Detect which cell encompasses the target text, then output its [x, y] center coordinate. 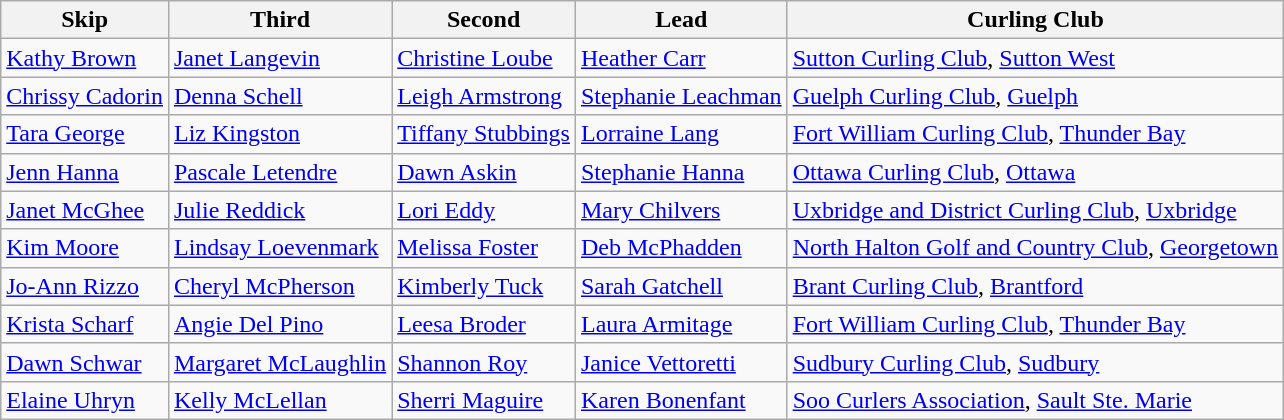
Leesa Broder [484, 324]
Lindsay Loevenmark [280, 248]
Angie Del Pino [280, 324]
Christine Loube [484, 58]
Shannon Roy [484, 362]
Tiffany Stubbings [484, 134]
Jo-Ann Rizzo [85, 286]
Dawn Askin [484, 172]
Sarah Gatchell [681, 286]
Ottawa Curling Club, Ottawa [1036, 172]
Denna Schell [280, 96]
Lead [681, 20]
Skip [85, 20]
Sherri Maguire [484, 400]
Uxbridge and District Curling Club, Uxbridge [1036, 210]
Curling Club [1036, 20]
Pascale Letendre [280, 172]
Mary Chilvers [681, 210]
Deb McPhadden [681, 248]
Brant Curling Club, Brantford [1036, 286]
Janet McGhee [85, 210]
Margaret McLaughlin [280, 362]
Sudbury Curling Club, Sudbury [1036, 362]
Lori Eddy [484, 210]
Janice Vettoretti [681, 362]
Janet Langevin [280, 58]
Julie Reddick [280, 210]
Melissa Foster [484, 248]
Sutton Curling Club, Sutton West [1036, 58]
Elaine Uhryn [85, 400]
Dawn Schwar [85, 362]
Karen Bonenfant [681, 400]
Krista Scharf [85, 324]
Jenn Hanna [85, 172]
Stephanie Hanna [681, 172]
Chrissy Cadorin [85, 96]
Laura Armitage [681, 324]
Stephanie Leachman [681, 96]
Kim Moore [85, 248]
North Halton Golf and Country Club, Georgetown [1036, 248]
Kimberly Tuck [484, 286]
Soo Curlers Association, Sault Ste. Marie [1036, 400]
Tara George [85, 134]
Kathy Brown [85, 58]
Third [280, 20]
Cheryl McPherson [280, 286]
Kelly McLellan [280, 400]
Leigh Armstrong [484, 96]
Guelph Curling Club, Guelph [1036, 96]
Liz Kingston [280, 134]
Heather Carr [681, 58]
Lorraine Lang [681, 134]
Second [484, 20]
